Search for the cell housing the specified text and yield its (x, y) center coordinate. 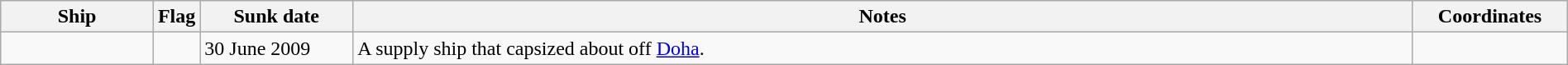
A supply ship that capsized about off Doha. (883, 48)
Coordinates (1490, 17)
Notes (883, 17)
30 June 2009 (276, 48)
Flag (176, 17)
Sunk date (276, 17)
Ship (78, 17)
